Extract the (X, Y) coordinate from the center of the cell holding the provided text.  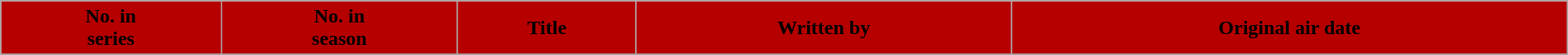
No. inseason (339, 28)
No. inseries (111, 28)
Written by (824, 28)
Original air date (1289, 28)
Title (547, 28)
